Provide the [X, Y] coordinate of the cell's center where the given text is located.  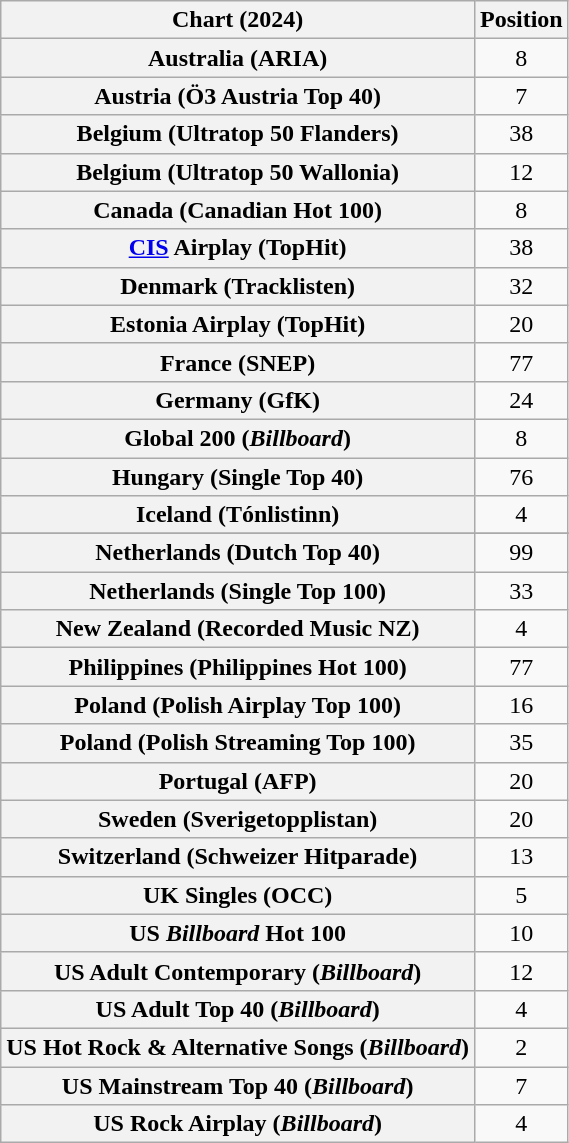
Portugal (AFP) [238, 781]
16 [521, 705]
Hungary (Single Top 40) [238, 477]
Poland (Polish Streaming Top 100) [238, 743]
Netherlands (Single Top 100) [238, 591]
Switzerland (Schweizer Hitparade) [238, 857]
Global 200 (Billboard) [238, 438]
99 [521, 553]
24 [521, 400]
New Zealand (Recorded Music NZ) [238, 629]
UK Singles (OCC) [238, 895]
Germany (GfK) [238, 400]
Philippines (Philippines Hot 100) [238, 667]
Canada (Canadian Hot 100) [238, 210]
13 [521, 857]
Australia (ARIA) [238, 58]
US Mainstream Top 40 (Billboard) [238, 1085]
76 [521, 477]
Denmark (Tracklisten) [238, 286]
33 [521, 591]
Belgium (Ultratop 50 Flanders) [238, 134]
CIS Airplay (TopHit) [238, 248]
Chart (2024) [238, 20]
32 [521, 286]
Estonia Airplay (TopHit) [238, 324]
Sweden (Sverigetopplistan) [238, 819]
US Billboard Hot 100 [238, 933]
Netherlands (Dutch Top 40) [238, 553]
Iceland (Tónlistinn) [238, 515]
10 [521, 933]
US Rock Airplay (Billboard) [238, 1124]
Position [521, 20]
2 [521, 1047]
France (SNEP) [238, 362]
US Hot Rock & Alternative Songs (Billboard) [238, 1047]
35 [521, 743]
Belgium (Ultratop 50 Wallonia) [238, 172]
Austria (Ö3 Austria Top 40) [238, 96]
5 [521, 895]
US Adult Top 40 (Billboard) [238, 1009]
Poland (Polish Airplay Top 100) [238, 705]
US Adult Contemporary (Billboard) [238, 971]
